For the text-containing cell, return its midpoint in (x, y) coordinate format. 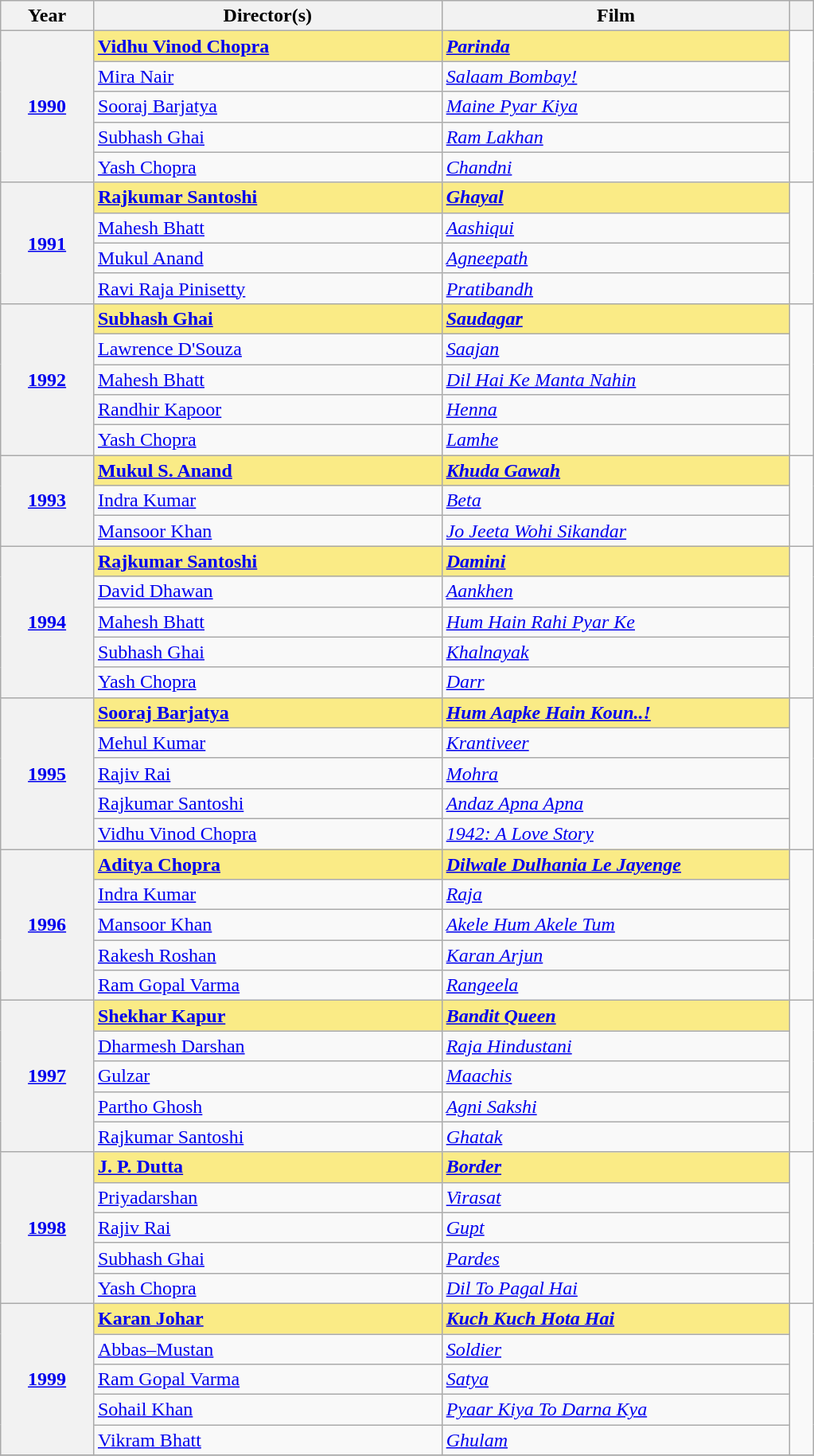
Virasat (616, 1197)
Ram Lakhan (616, 137)
Darr (616, 682)
Dil Hai Ke Manta Nahin (616, 380)
Parinda (616, 46)
Khalnayak (616, 652)
Beta (616, 501)
1992 (48, 379)
1996 (48, 924)
1997 (48, 1076)
1942: A Love Story (616, 833)
Raja (616, 895)
Aankhen (616, 591)
Mukul S. Anand (267, 470)
J. P. Dutta (267, 1167)
Border (616, 1167)
Saajan (616, 349)
Henna (616, 410)
Rakesh Roshan (267, 955)
Shekhar Kapur (267, 1016)
Sohail Khan (267, 1410)
Maine Pyar Kiya (616, 107)
Director(s) (267, 16)
Hum Aapke Hain Koun..! (616, 712)
Vikram Bhatt (267, 1440)
Maachis (616, 1076)
Gulzar (267, 1076)
Lamhe (616, 440)
Aashiqui (616, 228)
Mehul Kumar (267, 743)
1995 (48, 773)
Khuda Gawah (616, 470)
Lawrence D'Souza (267, 349)
Bandit Queen (616, 1016)
Damini (616, 561)
Pyaar Kiya To Darna Kya (616, 1410)
Satya (616, 1380)
Film (616, 16)
David Dhawan (267, 591)
Raja Hindustani (616, 1046)
Mira Nair (267, 76)
Priyadarshan (267, 1197)
Rangeela (616, 986)
Salaam Bombay! (616, 76)
1991 (48, 243)
Partho Ghosh (267, 1107)
Randhir Kapoor (267, 410)
Agni Sakshi (616, 1107)
Aditya Chopra (267, 864)
Mukul Anand (267, 258)
Soldier (616, 1349)
Akele Hum Akele Tum (616, 925)
Dharmesh Darshan (267, 1046)
1998 (48, 1228)
Saudagar (616, 318)
Andaz Apna Apna (616, 803)
Krantiveer (616, 743)
Agneepath (616, 258)
Hum Hain Rahi Pyar Ke (616, 622)
Year (48, 16)
Abbas–Mustan (267, 1349)
Ghatak (616, 1137)
1993 (48, 501)
Chandni (616, 167)
Gupt (616, 1228)
Karan Arjun (616, 955)
Kuch Kuch Hota Hai (616, 1318)
Dilwale Dulhania Le Jayenge (616, 864)
Ghulam (616, 1440)
Dil To Pagal Hai (616, 1288)
1999 (48, 1379)
Pratibandh (616, 288)
Karan Johar (267, 1318)
Jo Jeeta Wohi Sikandar (616, 531)
Ghayal (616, 197)
Ravi Raja Pinisetty (267, 288)
1994 (48, 622)
1990 (48, 107)
Mohra (616, 773)
Pardes (616, 1258)
